Output the (X, Y) coordinate of the center of the cell containing the given text.  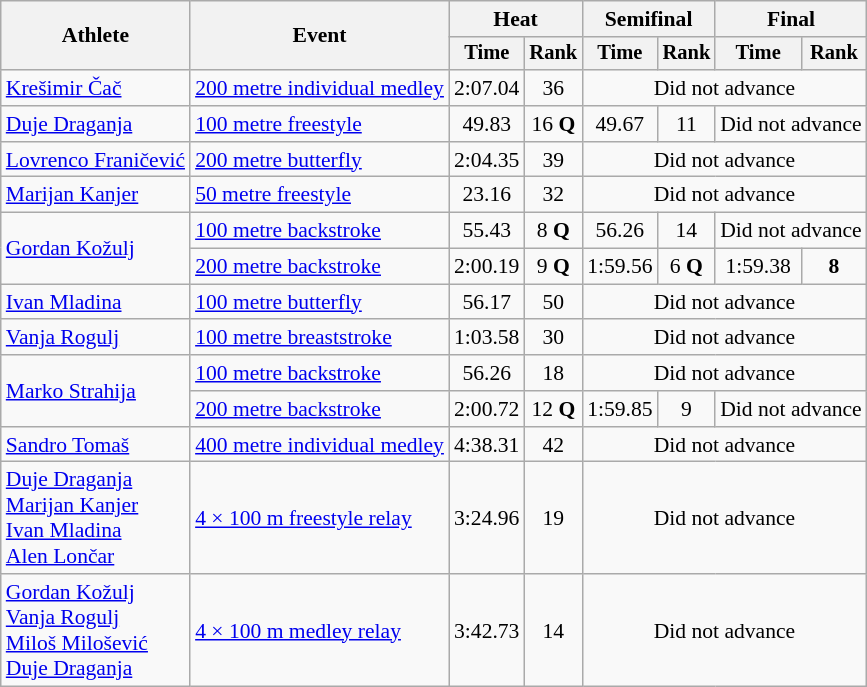
Event (320, 36)
42 (553, 445)
1:03.58 (486, 338)
4 × 100 m medley relay (320, 630)
Vanja Rogulj (96, 338)
Gordan Kožulj (96, 248)
400 metre individual medley (320, 445)
1:59.56 (620, 267)
Krešimir Čač (96, 88)
Marko Strahija (96, 390)
8 (834, 267)
32 (553, 195)
100 metre breaststroke (320, 338)
49.83 (486, 124)
1:59.85 (620, 409)
Duje DraganjaMarijan KanjerIvan Mladina Alen Lončar (96, 518)
Lovrenco Franičević (96, 160)
200 metre butterfly (320, 160)
16 Q (553, 124)
Final (791, 19)
18 (553, 373)
100 metre butterfly (320, 302)
55.43 (486, 231)
30 (553, 338)
23.16 (486, 195)
Semifinal (648, 19)
3:42.73 (486, 630)
19 (553, 518)
9 (687, 409)
2:00.72 (486, 409)
3:24.96 (486, 518)
12 Q (553, 409)
56.17 (486, 302)
Athlete (96, 36)
Heat (516, 19)
2:04.35 (486, 160)
36 (553, 88)
50 (553, 302)
39 (553, 160)
49.67 (620, 124)
Gordan KožuljVanja RoguljMiloš MiloševićDuje Draganja (96, 630)
1:59.38 (758, 267)
4 × 100 m freestyle relay (320, 518)
11 (687, 124)
200 metre individual medley (320, 88)
50 metre freestyle (320, 195)
Ivan Mladina (96, 302)
Sandro Tomaš (96, 445)
Duje Draganja (96, 124)
8 Q (553, 231)
9 Q (553, 267)
2:07.04 (486, 88)
6 Q (687, 267)
Marijan Kanjer (96, 195)
2:00.19 (486, 267)
4:38.31 (486, 445)
100 metre freestyle (320, 124)
